Locate the cell with the specified text and output its [X, Y] center coordinate. 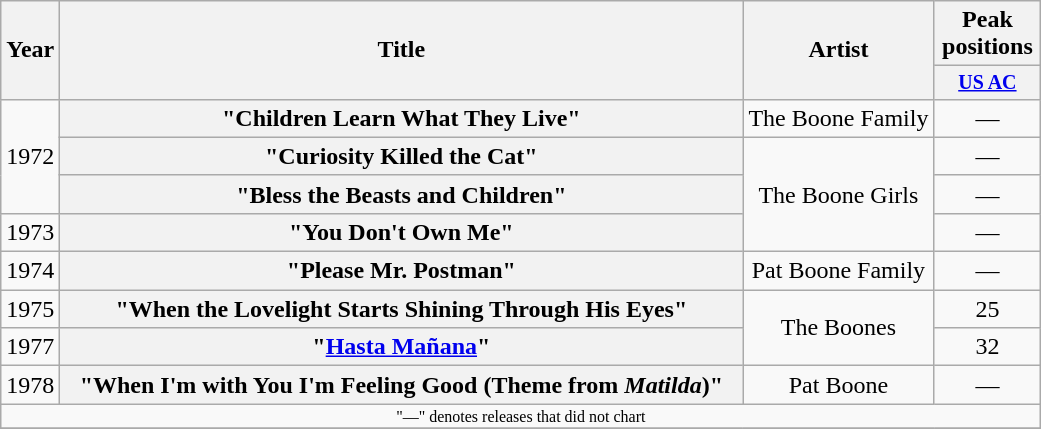
32 [988, 347]
25 [988, 309]
"You Don't Own Me" [402, 232]
1973 [30, 232]
The Boone Girls [838, 194]
1977 [30, 347]
"Please Mr. Postman" [402, 271]
"—" denotes releases that did not chart [521, 416]
Year [30, 50]
Title [402, 50]
1972 [30, 156]
Pat Boone Family [838, 271]
Artist [838, 50]
"When the Lovelight Starts Shining Through His Eyes" [402, 309]
The Boone Family [838, 118]
The Boones [838, 328]
Peak positions [988, 34]
Pat Boone [838, 385]
"Bless the Beasts and Children" [402, 194]
1975 [30, 309]
"Curiosity Killed the Cat" [402, 156]
"Hasta Mañana" [402, 347]
1978 [30, 385]
"Children Learn What They Live" [402, 118]
1974 [30, 271]
US AC [988, 82]
"When I'm with You I'm Feeling Good (Theme from Matilda)" [402, 385]
